Find where the given text appears and provide that cell's center as (x, y) coordinate. 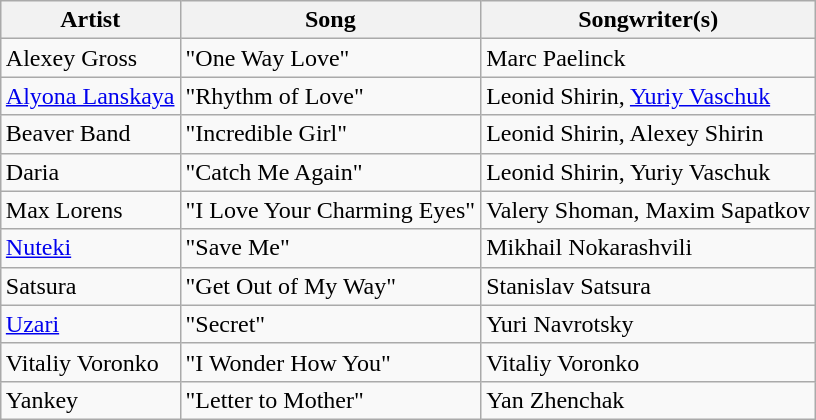
"Catch Me Again" (330, 172)
"One Way Love" (330, 58)
Song (330, 20)
Stanislav Satsura (648, 286)
"Secret" (330, 324)
Songwriter(s) (648, 20)
"Rhythm of Love" (330, 96)
Mikhail Nokarashvili (648, 248)
Alyona Lanskaya (90, 96)
Uzari (90, 324)
Yan Zhenchak (648, 400)
Yuri Navrotsky (648, 324)
Daria (90, 172)
"Letter to Mother" (330, 400)
"Incredible Girl" (330, 134)
Yankey (90, 400)
Alexey Gross (90, 58)
Satsura (90, 286)
Max Lorens (90, 210)
"Get Out of My Way" (330, 286)
Valery Shoman, Maxim Sapatkov (648, 210)
"I Wonder How You" (330, 362)
Leonid Shirin, Alexey Shirin (648, 134)
Nuteki (90, 248)
Beaver Band (90, 134)
Marc Paelinck (648, 58)
Artist (90, 20)
"Save Me" (330, 248)
"I Love Your Charming Eyes" (330, 210)
